Return the [x, y] coordinate for the center point of the cell that contains the specified text.  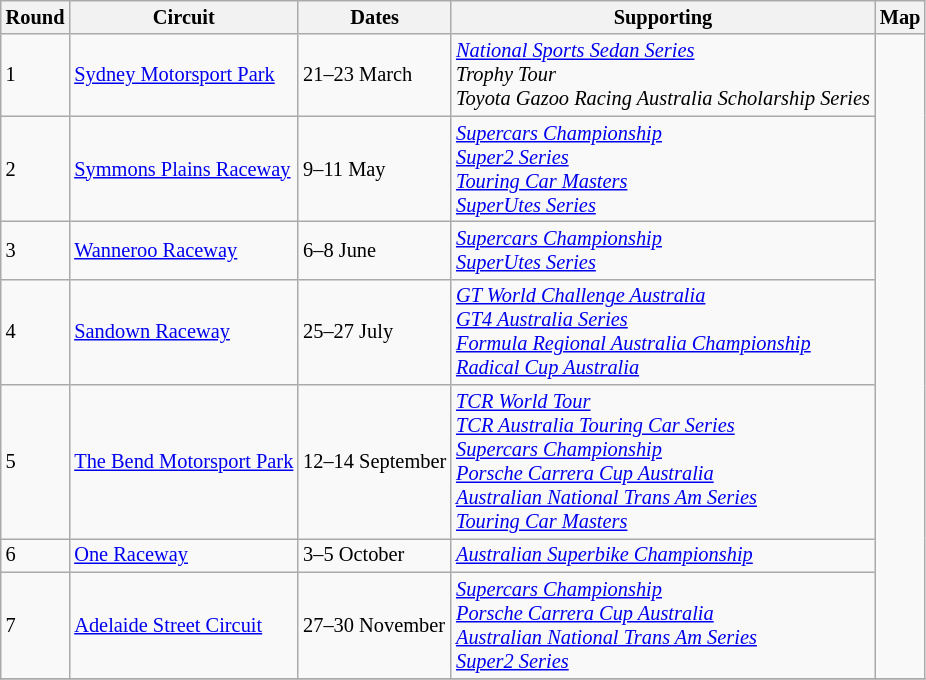
27–30 November [374, 625]
9–11 May [374, 169]
One Raceway [184, 555]
Wanneroo Raceway [184, 250]
The Bend Motorsport Park [184, 462]
National Sports Sedan SeriesTrophy TourToyota Gazoo Racing Australia Scholarship Series [663, 75]
3 [36, 250]
21–23 March [374, 75]
Sydney Motorsport Park [184, 75]
25–27 July [374, 332]
Sandown Raceway [184, 332]
Supercars ChampionshipSuper2 SeriesTouring Car MastersSuperUtes Series [663, 169]
GT World Challenge AustraliaGT4 Australia SeriesFormula Regional Australia ChampionshipRadical Cup Australia [663, 332]
Supercars ChampionshipPorsche Carrera Cup AustraliaAustralian National Trans Am SeriesSuper2 Series [663, 625]
Round [36, 17]
1 [36, 75]
5 [36, 462]
7 [36, 625]
Adelaide Street Circuit [184, 625]
Dates [374, 17]
Australian Superbike Championship [663, 555]
Supercars ChampionshipSuperUtes Series [663, 250]
2 [36, 169]
6–8 June [374, 250]
Circuit [184, 17]
4 [36, 332]
12–14 September [374, 462]
Symmons Plains Raceway [184, 169]
Map [900, 17]
6 [36, 555]
3–5 October [374, 555]
Supporting [663, 17]
